Scan for the cell matching the given text and deliver its (x, y) coordinate at center. 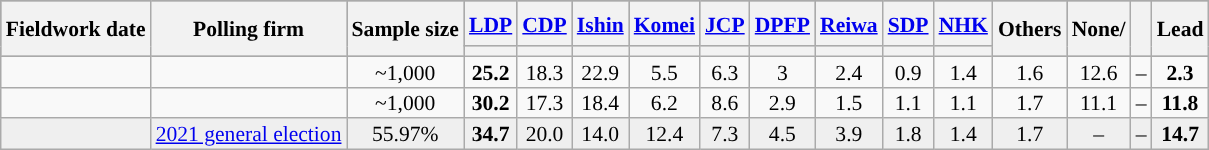
34.7 (490, 134)
14.7 (1180, 134)
12.4 (664, 134)
0.9 (908, 72)
CDP (544, 24)
Reiwa (849, 24)
Fieldwork date (76, 28)
7.3 (725, 134)
LDP (490, 24)
DPFP (782, 24)
Polling firm (249, 28)
20.0 (544, 134)
NHK (964, 24)
25.2 (490, 72)
Sample size (406, 28)
None/ (1099, 28)
1.8 (908, 134)
5.5 (664, 72)
JCP (725, 24)
8.6 (725, 102)
1.6 (1030, 72)
2.4 (849, 72)
Ishin (600, 24)
6.3 (725, 72)
1.5 (849, 102)
SDP (908, 24)
Others (1030, 28)
17.3 (544, 102)
2.9 (782, 102)
3.9 (849, 134)
Komei (664, 24)
14.0 (600, 134)
6.2 (664, 102)
22.9 (600, 72)
2021 general election (249, 134)
Lead (1180, 28)
11.1 (1099, 102)
4.5 (782, 134)
3 (782, 72)
18.3 (544, 72)
55.97% (406, 134)
2.3 (1180, 72)
30.2 (490, 102)
11.8 (1180, 102)
12.6 (1099, 72)
18.4 (600, 102)
